Find where the given text appears and provide that cell's center as [X, Y] coordinate. 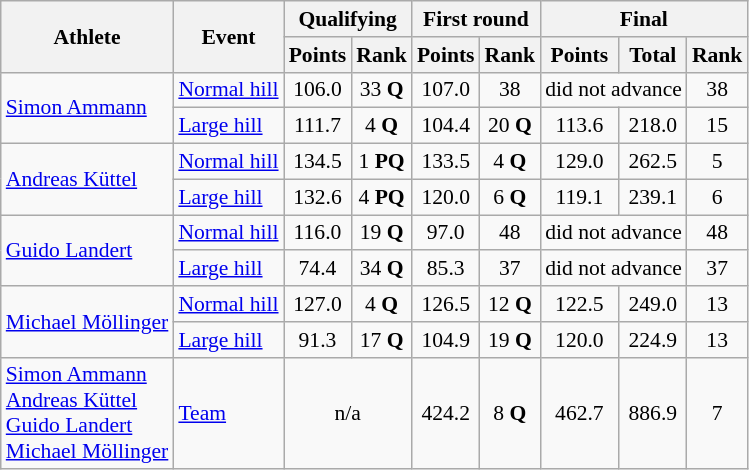
1 PQ [382, 162]
12 Q [510, 304]
106.0 [318, 90]
Qualifying [348, 19]
104.9 [446, 340]
Event [228, 36]
74.4 [318, 269]
111.7 [318, 126]
15 [718, 126]
224.9 [653, 340]
113.6 [580, 126]
85.3 [446, 269]
Total [653, 55]
424.2 [446, 413]
91.3 [318, 340]
127.0 [318, 304]
249.0 [653, 304]
239.1 [653, 197]
8 Q [510, 413]
20 Q [510, 126]
134.5 [318, 162]
122.5 [580, 304]
33 Q [382, 90]
129.0 [580, 162]
6 Q [510, 197]
Andreas Küttel [88, 180]
6 [718, 197]
97.0 [446, 233]
7 [718, 413]
886.9 [653, 413]
Guido Landert [88, 250]
Michael Möllinger [88, 322]
133.5 [446, 162]
Simon Ammann [88, 108]
17 Q [382, 340]
116.0 [318, 233]
107.0 [446, 90]
Final [644, 19]
34 Q [382, 269]
Athlete [88, 36]
132.6 [318, 197]
Team [228, 413]
First round [476, 19]
104.4 [446, 126]
5 [718, 162]
262.5 [653, 162]
119.1 [580, 197]
Simon AmmannAndreas KüttelGuido LandertMichael Möllinger [88, 413]
n/a [348, 413]
218.0 [653, 126]
462.7 [580, 413]
4 PQ [382, 197]
126.5 [446, 304]
